Capture the cell that displays the provided text and extract its (X, Y) central coordinate. 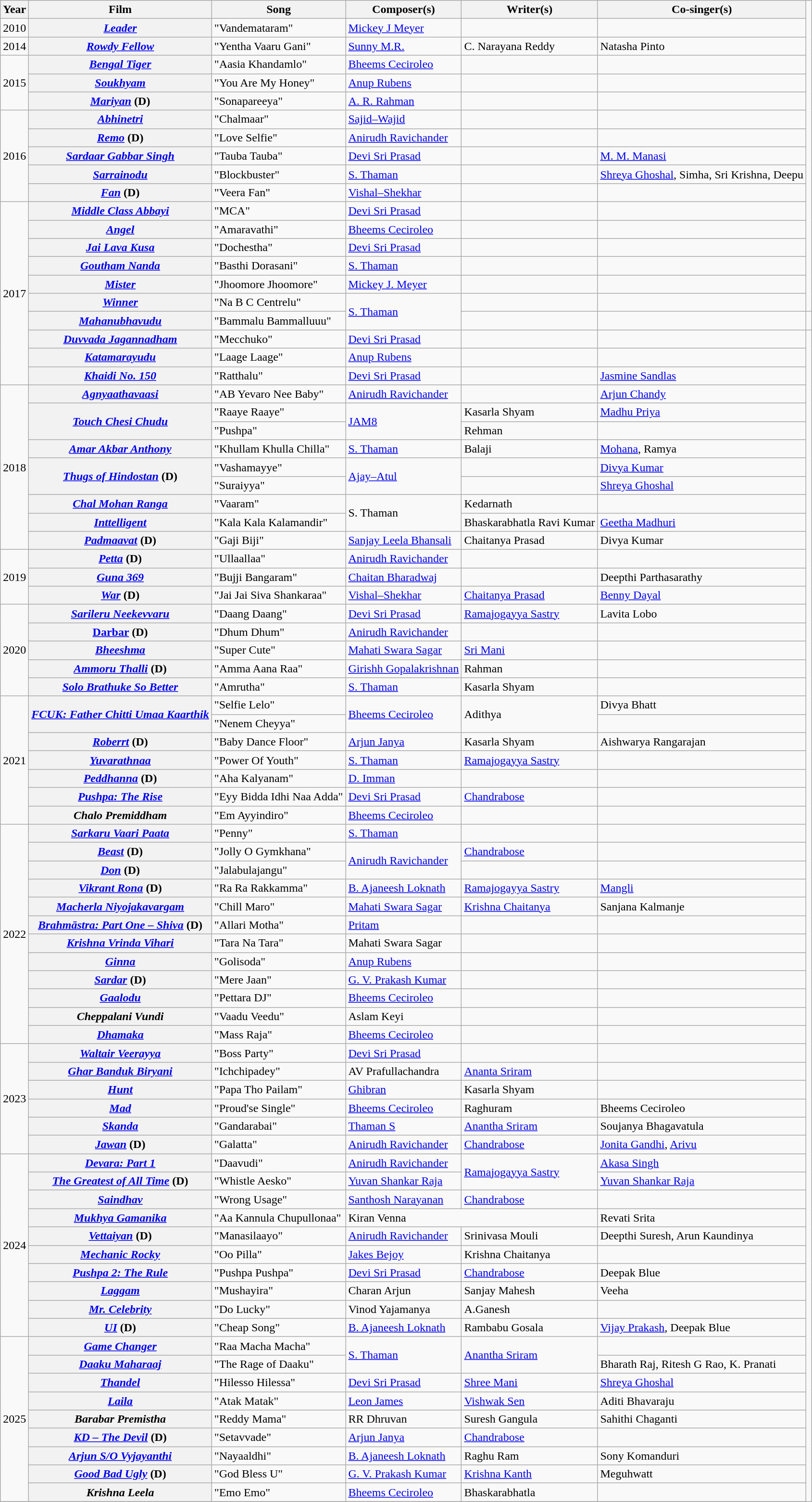
"Aha Kalyanam" (279, 778)
"Jhoomore Jhoomore" (279, 284)
Petta (D) (120, 559)
Arjun S/O Vyjayanthi (120, 1456)
JAM8 (404, 421)
"Hilesso Hilessa" (279, 1382)
2021 (14, 760)
Skanda (120, 1126)
"Power Of Youth" (279, 760)
Sanjana Kalmanje (702, 907)
"God Bless U" (279, 1474)
Laggam (120, 1291)
Mahanubhavudu (120, 321)
Vijay Prakash, Deepak Blue (702, 1327)
"Na B C Centrelu" (279, 303)
Chalo Premiddham (120, 815)
"Blockbuster" (279, 174)
Vikrant Rona (D) (120, 888)
Sri Mani (530, 650)
Arjun Chandy (702, 394)
Peddhanna (D) (120, 778)
Srinivasa Mouli (530, 1236)
Raghuram (530, 1108)
"Pushpa Pushpa" (279, 1273)
"Manasilaayo" (279, 1236)
"Atak Matak" (279, 1401)
Ghibran (404, 1089)
Ghar Banduk Biryani (120, 1071)
Mohana, Ramya (702, 449)
Rambabu Gosala (530, 1327)
Soukhyam (120, 83)
"Selfie Lelo" (279, 705)
Leon James (404, 1401)
"Galatta" (279, 1145)
Jonita Gandhi, Arivu (702, 1145)
Sarrainodu (120, 174)
Geetha Madhuri (702, 522)
Mad (120, 1108)
Abhinetri (120, 119)
Composer(s) (404, 10)
"Eyy Bidda Idhi Naa Adda" (279, 796)
"Daavudi" (279, 1163)
"Dhum Dhum" (279, 632)
"Kala Kala Kalamandir" (279, 522)
Devara: Part 1 (120, 1163)
Deepthi Suresh, Arun Kaundinya (702, 1236)
Krishna Kanth (530, 1474)
Deepthi Parthasarathy (702, 577)
"Bammalu Bammalluuu" (279, 321)
Remo (D) (120, 138)
Pushpa 2: The Rule (120, 1273)
"Suraiyya" (279, 485)
Aditi Bhavaraju (702, 1401)
Sahithi Chaganti (702, 1419)
Natasha Pinto (702, 46)
"Chalmaar" (279, 119)
2015 (14, 83)
Game Changer (120, 1346)
Brahmāstra: Part One – Shiva (D) (120, 925)
Girishh Gopalakrishnan (404, 669)
Mickey J Meyer (404, 28)
2016 (14, 156)
Co-singer(s) (702, 10)
"Amrutha" (279, 687)
"Nayaaldhi" (279, 1456)
"Sonapareeya" (279, 101)
"Mushayira" (279, 1291)
Yuvarathnaa (120, 760)
"Ratthalu" (279, 376)
"Cheap Song" (279, 1327)
"Basthi Dorasani" (279, 266)
Leader (120, 28)
"Mere Jaan" (279, 980)
Barabar Premistha (120, 1419)
"Penny" (279, 833)
Jai Lava Kusa (120, 248)
Film (120, 10)
Pushpa: The Rise (120, 796)
Fan (D) (120, 192)
Madhu Priya (702, 412)
2014 (14, 46)
"Dochestha" (279, 248)
"Vandemataram" (279, 28)
Hunt (120, 1089)
2010 (14, 28)
"Ra Ra Rakkamma" (279, 888)
Sardar (D) (120, 980)
Akasa Singh (702, 1163)
"You Are My Honey" (279, 83)
"AB Yevaro Nee Baby" (279, 394)
"Amma Aana Raa" (279, 669)
Thandel (120, 1382)
Laila (120, 1401)
"Proud'se Single" (279, 1108)
Rahman (530, 669)
"Tauba Tauba" (279, 156)
Divya Bhatt (702, 705)
"Raaye Raaye" (279, 412)
"Raa Macha Macha" (279, 1346)
"Setavvade" (279, 1438)
Song (279, 10)
"Love Selfie" (279, 138)
Pritam (404, 925)
Mickey J. Meyer (404, 284)
Sony Komanduri (702, 1456)
Ammoru Thalli (D) (120, 669)
Raghu Ram (530, 1456)
"Em Ayyindiro" (279, 815)
Aishwarya Rangarajan (702, 742)
Cheppalani Vundi (120, 1016)
"Pettara DJ" (279, 998)
Inttelligent (120, 522)
Touch Chesi Chudu (120, 421)
Good Bad Ugly (D) (120, 1474)
Ajay–Atul (404, 476)
Sanjay Leela Bhansali (404, 541)
M. M. Manasi (702, 156)
Revati Srita (702, 1218)
Daaku Maharaaj (120, 1364)
Charan Arjun (404, 1291)
Vinod Yajamanya (404, 1309)
Ginna (120, 961)
Rowdy Fellow (120, 46)
"Golisoda" (279, 961)
Kedarnath (530, 504)
"Papa Tho Pailam" (279, 1089)
Balaji (530, 449)
Sarileru Neekevvaru (120, 614)
"Vaaram" (279, 504)
"Bujji Bangaram" (279, 577)
Agnyaathavaasi (120, 394)
Jakes Bejoy (404, 1254)
"Mass Raja" (279, 1035)
Shree Mani (530, 1382)
Bhaskarabhatla Ravi Kumar (530, 522)
Aslam Keyi (404, 1016)
Gaalodu (120, 998)
Jawan (D) (120, 1145)
"Jalabulajangu" (279, 870)
"Amaravathi" (279, 229)
Suresh Gangula (530, 1419)
Mr. Celebrity (120, 1309)
Chaitan Bharadwaj (404, 577)
Sarkaru Vaari Paata (120, 833)
Goutham Nanda (120, 266)
Khaidi No. 150 (120, 376)
Lavita Lobo (702, 614)
"Gaji Biji" (279, 541)
D. Imman (404, 778)
War (D) (120, 595)
2020 (14, 650)
"Laage Laage" (279, 357)
Vishwak Sen (530, 1401)
2023 (14, 1098)
Mechanic Rocky (120, 1254)
"Vashamayye" (279, 467)
Solo Brathuke So Better (120, 687)
Beast (D) (120, 852)
"Tara Na Tara" (279, 943)
"Ichchipadey" (279, 1071)
2022 (14, 934)
Vettaiyan (D) (120, 1236)
Benny Dayal (702, 595)
2024 (14, 1246)
"Gandarabai" (279, 1126)
Don (D) (120, 870)
"Nenem Cheyya" (279, 723)
Saindhav (120, 1199)
"Veera Fan" (279, 192)
"Aa Kannula Chupullonaa" (279, 1218)
A.Ganesh (530, 1309)
"Whistle Aesko" (279, 1181)
Krishna Vrinda Vihari (120, 943)
FCUK: Father Chitti Umaa Kaarthik (120, 714)
Bhaskarabhatla (530, 1492)
Sajid–Wajid (404, 119)
Dhamaka (120, 1035)
"Do Lucky" (279, 1309)
Bharath Raj, Ritesh G Rao, K. Pranati (702, 1364)
The Greatest of All Time (D) (120, 1181)
2025 (14, 1419)
Bengal Tiger (120, 64)
"Jolly O Gymkhana" (279, 852)
Katamarayudu (120, 357)
"Boss Party" (279, 1053)
Mangli (702, 888)
Bheeshma (120, 650)
"Ullaallaa" (279, 559)
"Emo Emo" (279, 1492)
Adithya (530, 714)
"Super Cute" (279, 650)
"Daang Daang" (279, 614)
Santhosh Narayanan (404, 1199)
"The Rage of Daaku" (279, 1364)
Thaman S (404, 1126)
AV Prafullachandra (404, 1071)
Sunny M.R. (404, 46)
Writer(s) (530, 10)
Mister (120, 284)
Middle Class Abbayi (120, 211)
Thugs of Hindostan (D) (120, 476)
"MCA" (279, 211)
2017 (14, 293)
Padmaavat (D) (120, 541)
Amar Akbar Anthony (120, 449)
Sanjay Mahesh (530, 1291)
"Reddy Mama" (279, 1419)
KD – The Devil (D) (120, 1438)
Darbar (D) (120, 632)
UI (D) (120, 1327)
Waltair Veerayya (120, 1053)
"Chill Maro" (279, 907)
Chal Mohan Ranga (120, 504)
"Wrong Usage" (279, 1199)
"Jai Jai Siva Shankaraa" (279, 595)
Krishna Leela (120, 1492)
A. R. Rahman (404, 101)
"Yentha Vaaru Gani" (279, 46)
Macherla Niyojakavargam (120, 907)
"Baby Dance Floor" (279, 742)
Mariyan (D) (120, 101)
Meguhwatt (702, 1474)
Duvvada Jagannadham (120, 339)
Rehman (530, 430)
"Pushpa" (279, 430)
Roberrt (D) (120, 742)
Deepak Blue (702, 1273)
"Mecchuko" (279, 339)
"Khullam Khulla Chilla" (279, 449)
Veeha (702, 1291)
2019 (14, 577)
Ananta Sriram (530, 1071)
Shreya Ghoshal, Simha, Sri Krishna, Deepu (702, 174)
Angel (120, 229)
Kiran Venna (472, 1218)
RR Dhruvan (404, 1419)
"Allari Motha" (279, 925)
C. Narayana Reddy (530, 46)
Mukhya Gamanika (120, 1218)
Jasmine Sandlas (702, 376)
Winner (120, 303)
"Aasia Khandamlo" (279, 64)
Year (14, 10)
"Vaadu Veedu" (279, 1016)
Guna 369 (120, 577)
Soujanya Bhagavatula (702, 1126)
2018 (14, 467)
Sardaar Gabbar Singh (120, 156)
"Oo Pilla" (279, 1254)
